Locate the cell with the specified text and output its [x, y] center coordinate. 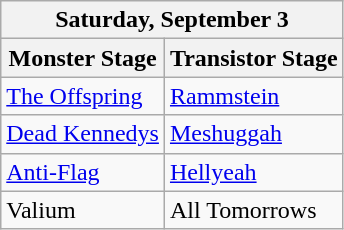
Saturday, September 3 [172, 20]
Monster Stage [83, 58]
Valium [83, 210]
All Tomorrows [254, 210]
Meshuggah [254, 134]
Dead Kennedys [83, 134]
Anti-Flag [83, 172]
Hellyeah [254, 172]
Transistor Stage [254, 58]
The Offspring [83, 96]
Rammstein [254, 96]
